Search for the cell housing the specified text and yield its [X, Y] center coordinate. 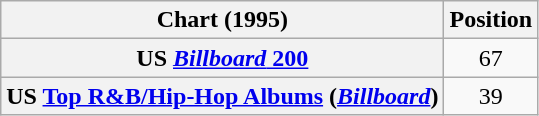
Position [491, 20]
US Top R&B/Hip-Hop Albums (Billboard) [222, 96]
Chart (1995) [222, 20]
39 [491, 96]
67 [491, 58]
US Billboard 200 [222, 58]
